From the cell containing the given text, extract its center point as [x, y] coordinate. 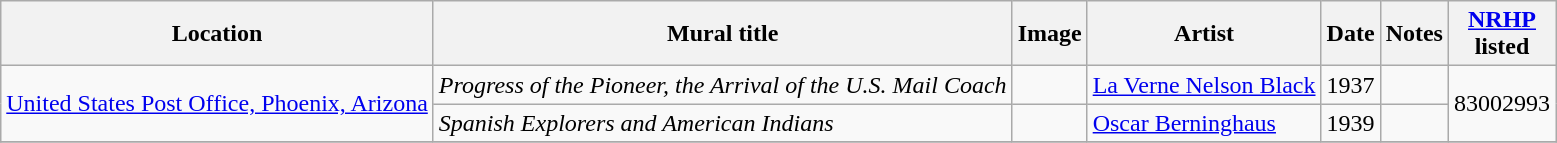
Spanish Explorers and American Indians [722, 123]
Oscar Berninghaus [1204, 123]
Date [1350, 34]
83002993 [1502, 104]
Mural title [722, 34]
Progress of the Pioneer, the Arrival of the U.S. Mail Coach [722, 85]
La Verne Nelson Black [1204, 85]
Location [218, 34]
Notes [1414, 34]
United States Post Office, Phoenix, Arizona [218, 104]
Image [1050, 34]
1939 [1350, 123]
NRHPlisted [1502, 34]
1937 [1350, 85]
Artist [1204, 34]
